Return the (x, y) coordinate for the center point of the cell that contains the specified text.  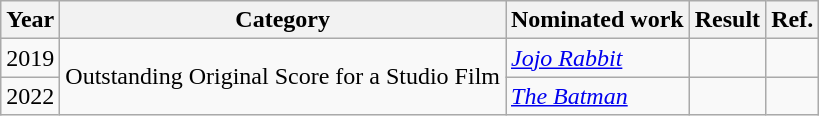
Category (283, 20)
Ref. (792, 20)
Outstanding Original Score for a Studio Film (283, 77)
Nominated work (598, 20)
Year (30, 20)
2022 (30, 96)
Result (727, 20)
The Batman (598, 96)
2019 (30, 58)
Jojo Rabbit (598, 58)
